Capture the cell that displays the provided text and extract its (X, Y) central coordinate. 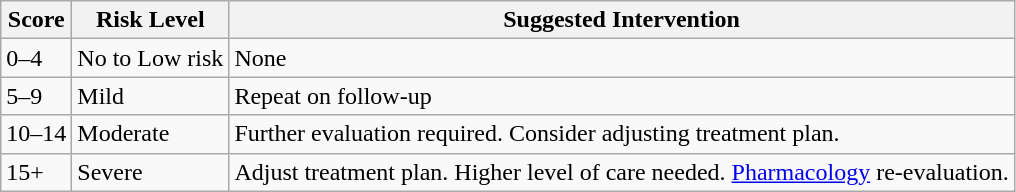
Risk Level (150, 20)
Further evaluation required. Consider adjusting treatment plan. (622, 134)
None (622, 58)
15+ (36, 172)
10–14 (36, 134)
0–4 (36, 58)
5–9 (36, 96)
Suggested Intervention (622, 20)
Mild (150, 96)
Score (36, 20)
Moderate (150, 134)
Adjust treatment plan. Higher level of care needed. Pharmacology re-evaluation. (622, 172)
No to Low risk (150, 58)
Severe (150, 172)
Repeat on follow-up (622, 96)
